Provide the [X, Y] coordinate of the cell's center where the given text is located.  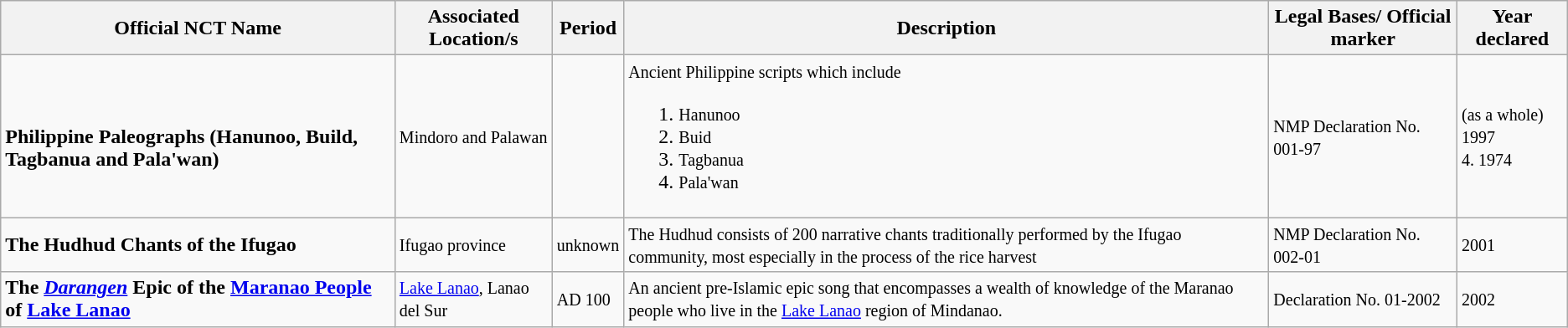
NMP Declaration No. 002-01 [1364, 244]
The Hudhud Chants of the Ifugao [198, 244]
2002 [1513, 300]
Declaration No. 01-2002 [1364, 300]
Mindoro and Palawan [473, 136]
Official NCT Name [198, 28]
Philippine Paleographs (Hanunoo, Build, Tagbanua and Pala'wan) [198, 136]
Lake Lanao, Lanao del Sur [473, 300]
The Hudhud consists of 200 narrative chants traditionally performed by the Ifugao community, most especially in the process of the rice harvest [946, 244]
2001 [1513, 244]
NMP Declaration No. 001-97 [1364, 136]
An ancient pre-Islamic epic song that encompasses a wealth of knowledge of the Maranao people who live in the Lake Lanao region of Mindanao. [946, 300]
Associated Location/s [473, 28]
The Darangen Epic of the Maranao People of Lake Lanao [198, 300]
(as a whole) 19974. 1974 [1513, 136]
Description [946, 28]
Ancient Philippine scripts which includeHanunooBuidTagbanuaPala'wan [946, 136]
Year declared [1513, 28]
Legal Bases/ Official marker [1364, 28]
AD 100 [588, 300]
Period [588, 28]
Ifugao province [473, 244]
unknown [588, 244]
